Scan for the cell matching the given text and deliver its (x, y) coordinate at center. 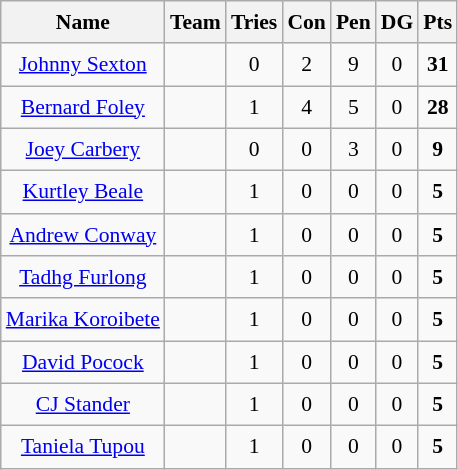
4 (306, 108)
Bernard Foley (83, 108)
Con (306, 22)
Pts (438, 22)
Taniela Tupou (83, 448)
David Pocock (83, 362)
Pen (354, 22)
Kurtley Beale (83, 192)
Johnny Sexton (83, 66)
Tries (254, 22)
DG (398, 22)
Tadhg Furlong (83, 278)
28 (438, 108)
CJ Stander (83, 406)
Marika Koroibete (83, 320)
2 (306, 66)
Joey Carbery (83, 150)
3 (354, 150)
31 (438, 66)
Name (83, 22)
Andrew Conway (83, 236)
Team (196, 22)
